Find where the given text appears and provide that cell's center as (X, Y) coordinate. 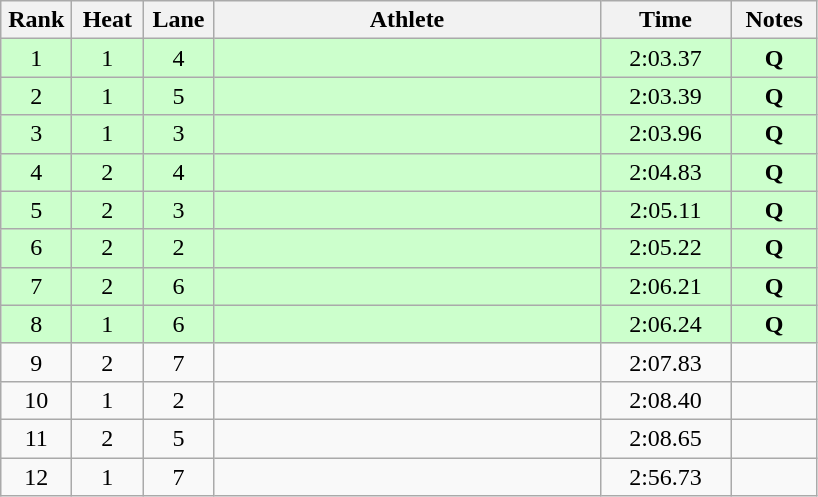
2:08.40 (666, 400)
2:04.83 (666, 172)
9 (36, 362)
2:05.22 (666, 248)
Lane (178, 20)
2:56.73 (666, 477)
Time (666, 20)
10 (36, 400)
Rank (36, 20)
2:07.83 (666, 362)
2:05.11 (666, 210)
2:08.65 (666, 438)
12 (36, 477)
2:03.39 (666, 96)
2:06.21 (666, 286)
8 (36, 324)
11 (36, 438)
2:06.24 (666, 324)
Notes (774, 20)
Heat (108, 20)
Athlete (407, 20)
2:03.37 (666, 58)
2:03.96 (666, 134)
